Output the (x, y) coordinate of the center of the cell containing the given text.  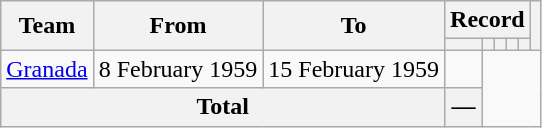
15 February 1959 (354, 69)
Total (223, 107)
— (464, 107)
Record (488, 20)
8 February 1959 (178, 69)
Team (47, 26)
To (354, 26)
Granada (47, 69)
From (178, 26)
